Output the (X, Y) coordinate of the center of the cell containing the given text.  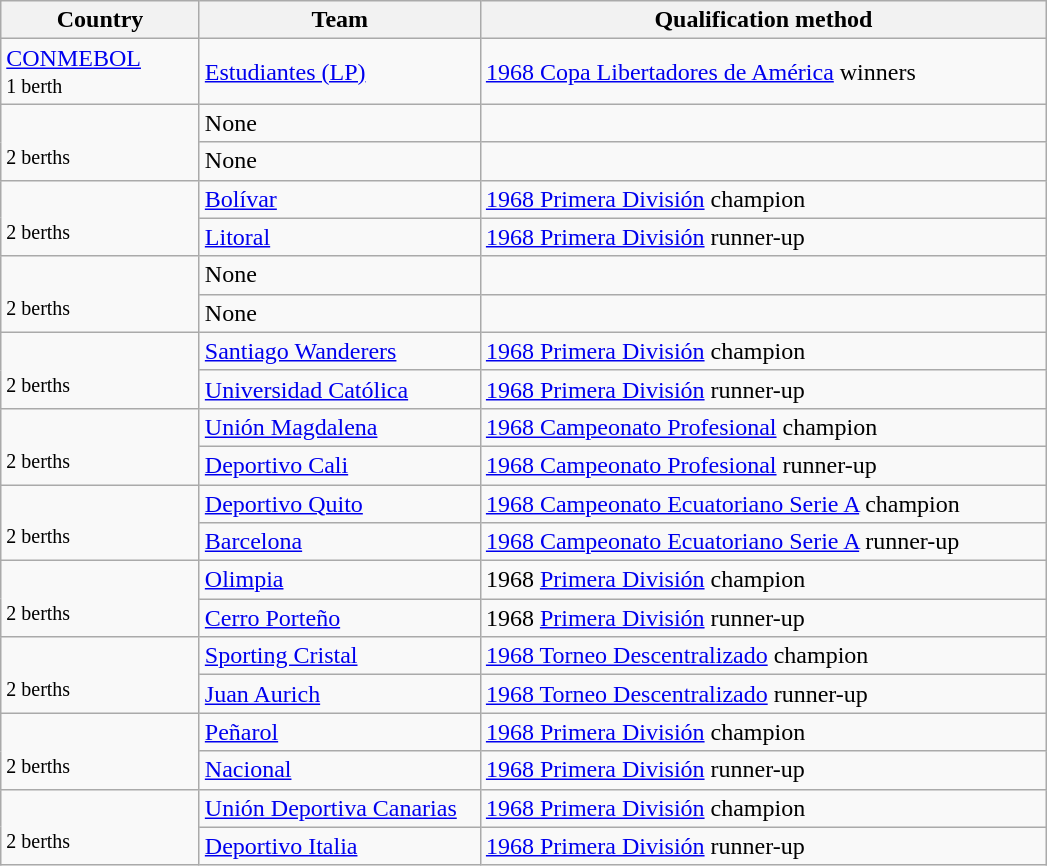
Litoral (340, 237)
1968 Torneo Descentralizado champion (763, 656)
Santiago Wanderers (340, 351)
CONMEBOL1 berth (100, 72)
1968 Campeonato Ecuatoriano Serie A runner-up (763, 542)
Nacional (340, 770)
Team (340, 20)
Country (100, 20)
1968 Copa Libertadores de América winners (763, 72)
Cerro Porteño (340, 618)
Estudiantes (LP) (340, 72)
Qualification method (763, 20)
1968 Campeonato Ecuatoriano Serie A champion (763, 503)
Deportivo Quito (340, 503)
Olimpia (340, 580)
Bolívar (340, 199)
Unión Deportiva Canarias (340, 808)
1968 Campeonato Profesional runner-up (763, 465)
1968 Campeonato Profesional champion (763, 427)
Universidad Católica (340, 389)
Juan Aurich (340, 694)
Sporting Cristal (340, 656)
Barcelona (340, 542)
1968 Torneo Descentralizado runner-up (763, 694)
Deportivo Cali (340, 465)
Peñarol (340, 732)
Unión Magdalena (340, 427)
Deportivo Italia (340, 846)
